Return the (x, y) coordinate for the center point of the cell that contains the specified text.  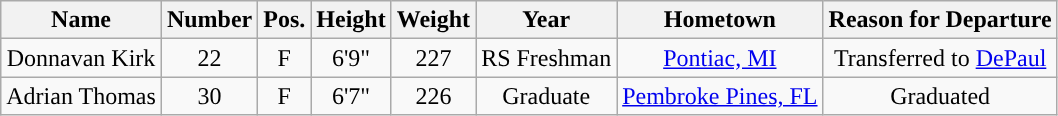
22 (209, 58)
227 (433, 58)
Pontiac, MI (720, 58)
RS Freshman (546, 58)
30 (209, 96)
Height (351, 20)
Graduate (546, 96)
Weight (433, 20)
Year (546, 20)
Hometown (720, 20)
6'7" (351, 96)
6'9" (351, 58)
Reason for Departure (940, 20)
Pos. (284, 20)
Pembroke Pines, FL (720, 96)
Number (209, 20)
Graduated (940, 96)
Transferred to DePaul (940, 58)
Name (82, 20)
Adrian Thomas (82, 96)
226 (433, 96)
Donnavan Kirk (82, 58)
